Extract the [X, Y] coordinate from the center of the cell holding the provided text.  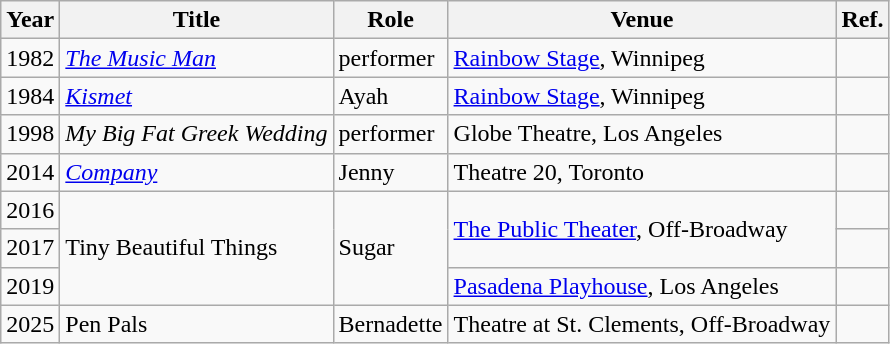
Theatre 20, Toronto [642, 172]
Kismet [196, 96]
Ref. [862, 20]
Pen Pals [196, 324]
Year [30, 20]
1982 [30, 58]
Ayah [390, 96]
1984 [30, 96]
Company [196, 172]
The Music Man [196, 58]
2017 [30, 248]
Globe Theatre, Los Angeles [642, 134]
2014 [30, 172]
2025 [30, 324]
My Big Fat Greek Wedding [196, 134]
The Public Theater, Off-Broadway [642, 229]
Bernadette [390, 324]
Pasadena Playhouse, Los Angeles [642, 286]
1998 [30, 134]
Role [390, 20]
Theatre at St. Clements, Off-Broadway [642, 324]
Title [196, 20]
Sugar [390, 248]
Venue [642, 20]
2016 [30, 210]
Tiny Beautiful Things [196, 248]
Jenny [390, 172]
2019 [30, 286]
